Provide the (x, y) coordinate of the cell's center where the given text is located.  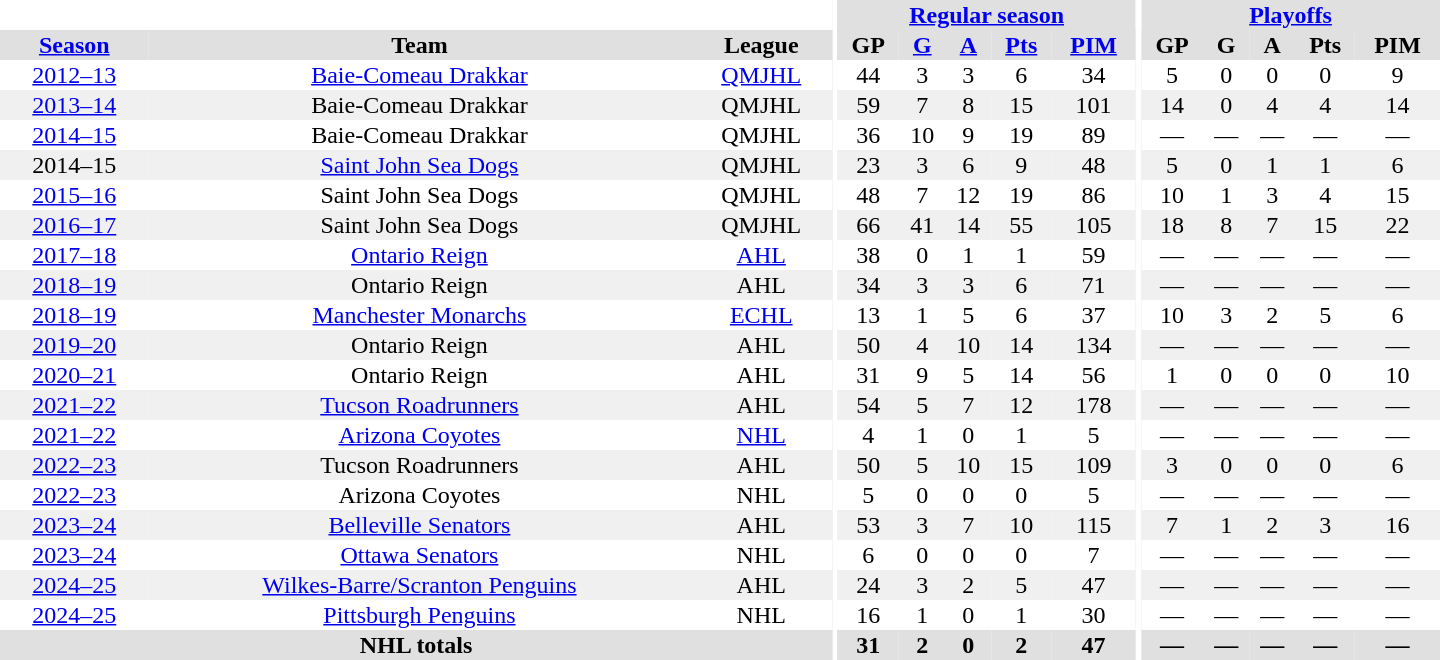
115 (1094, 525)
NHL totals (416, 645)
League (761, 45)
Wilkes-Barre/Scranton Penguins (420, 585)
44 (868, 75)
Pittsburgh Penguins (420, 615)
105 (1094, 225)
18 (1172, 225)
ECHL (761, 315)
56 (1094, 375)
38 (868, 255)
Manchester Monarchs (420, 315)
109 (1094, 465)
134 (1094, 345)
2017–18 (74, 255)
Ottawa Senators (420, 555)
13 (868, 315)
41 (922, 225)
2020–21 (74, 375)
37 (1094, 315)
54 (868, 405)
36 (868, 135)
2016–17 (74, 225)
53 (868, 525)
101 (1094, 105)
23 (868, 165)
Playoffs (1290, 15)
2013–14 (74, 105)
30 (1094, 615)
2012–13 (74, 75)
Belleville Senators (420, 525)
66 (868, 225)
86 (1094, 195)
2015–16 (74, 195)
Season (74, 45)
Team (420, 45)
22 (1398, 225)
89 (1094, 135)
2019–20 (74, 345)
71 (1094, 285)
Regular season (986, 15)
24 (868, 585)
55 (1021, 225)
178 (1094, 405)
